Find where the given text appears and provide that cell's center as [x, y] coordinate. 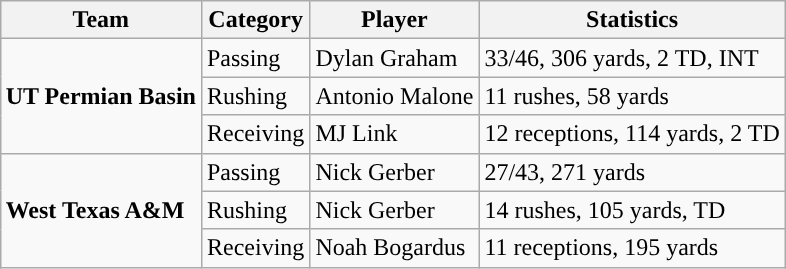
UT Permian Basin [100, 96]
Team [100, 20]
12 receptions, 114 yards, 2 TD [632, 134]
11 rushes, 58 yards [632, 96]
West Texas A&M [100, 210]
Antonio Malone [394, 96]
Noah Bogardus [394, 248]
11 receptions, 195 yards [632, 248]
MJ Link [394, 134]
Category [255, 20]
Dylan Graham [394, 58]
Player [394, 20]
33/46, 306 yards, 2 TD, INT [632, 58]
Statistics [632, 20]
27/43, 271 yards [632, 172]
14 rushes, 105 yards, TD [632, 210]
